Return [x, y] of the center of cell containing provided text 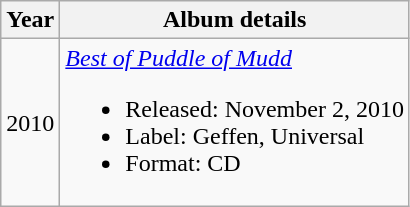
Year [30, 20]
Album details [235, 20]
2010 [30, 122]
Best of Puddle of MuddReleased: November 2, 2010Label: Geffen, UniversalFormat: CD [235, 122]
